Locate the cell with the specified text and output its [x, y] center coordinate. 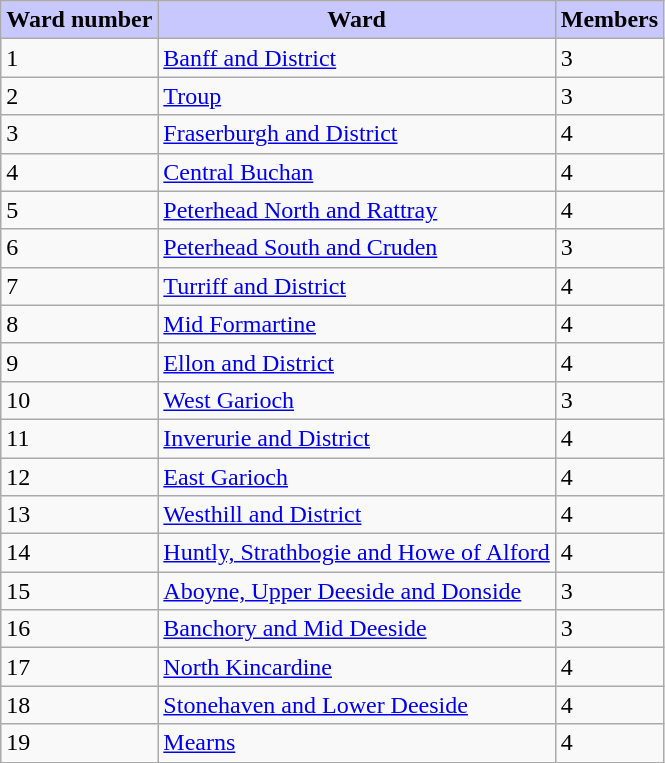
13 [80, 515]
14 [80, 553]
5 [80, 210]
8 [80, 324]
Banchory and Mid Deeside [356, 629]
Ellon and District [356, 362]
Inverurie and District [356, 438]
9 [80, 362]
12 [80, 477]
Fraserburgh and District [356, 134]
Mearns [356, 743]
7 [80, 286]
Peterhead North and Rattray [356, 210]
2 [80, 96]
Peterhead South and Cruden [356, 248]
1 [80, 58]
Ward [356, 20]
11 [80, 438]
19 [80, 743]
Aboyne, Upper Deeside and Donside [356, 591]
Stonehaven and Lower Deeside [356, 705]
Central Buchan [356, 172]
Huntly, Strathbogie and Howe of Alford [356, 553]
Ward number [80, 20]
16 [80, 629]
West Garioch [356, 400]
Banff and District [356, 58]
Turriff and District [356, 286]
Westhill and District [356, 515]
6 [80, 248]
10 [80, 400]
17 [80, 667]
Members [609, 20]
15 [80, 591]
18 [80, 705]
North Kincardine [356, 667]
Mid Formartine [356, 324]
Troup [356, 96]
East Garioch [356, 477]
